Provide the (x, y) coordinate of the cell's center where the given text is located.  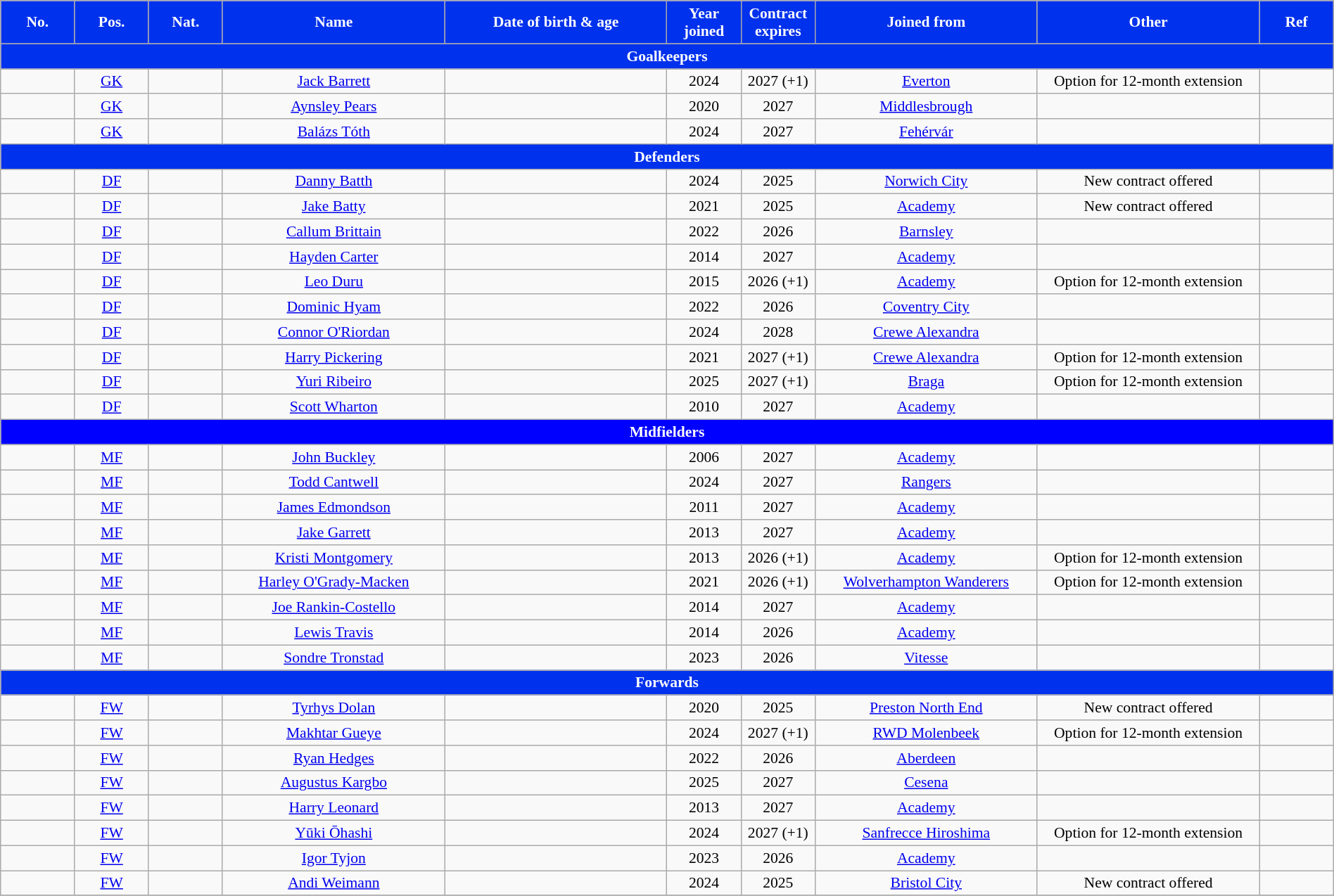
Harry Pickering (333, 357)
Sondre Tronstad (333, 658)
Yuri Ribeiro (333, 382)
Balázs Tóth (333, 132)
Nat. (186, 23)
Forwards (667, 683)
Coventry City (926, 307)
Joe Rankin-Costello (333, 608)
Ref (1296, 23)
Harry Leonard (333, 808)
Jake Garrett (333, 532)
Jack Barrett (333, 82)
Barnsley (926, 232)
Sanfrecce Hiroshima (926, 833)
Midfielders (667, 433)
Igor Tyjon (333, 858)
2028 (778, 332)
Preston North End (926, 708)
Callum Brittain (333, 232)
Leo Duru (333, 282)
Cesena (926, 783)
Other (1148, 23)
Contract expires (778, 23)
Aynsley Pears (333, 107)
Jake Batty (333, 207)
2015 (704, 282)
Joined from (926, 23)
No. (38, 23)
Augustus Kargbo (333, 783)
Middlesbrough (926, 107)
RWD Molenbeek (926, 733)
Vitesse (926, 658)
Makhtar Gueye (333, 733)
2010 (704, 407)
Date of birth & age (556, 23)
Todd Cantwell (333, 482)
2011 (704, 508)
Pos. (111, 23)
Goalkeepers (667, 56)
Wolverhampton Wanderers (926, 582)
Hayden Carter (333, 257)
2006 (704, 457)
Connor O'Riordan (333, 332)
John Buckley (333, 457)
Andi Weimann (333, 883)
Lewis Travis (333, 633)
Everton (926, 82)
James Edmondson (333, 508)
Yūki Ōhashi (333, 833)
Fehérvár (926, 132)
Scott Wharton (333, 407)
Year joined (704, 23)
Rangers (926, 482)
Tyrhys Dolan (333, 708)
Defenders (667, 157)
Ryan Hedges (333, 758)
Braga (926, 382)
Bristol City (926, 883)
Aberdeen (926, 758)
Kristi Montgomery (333, 558)
Danny Batth (333, 181)
Harley O'Grady-Macken (333, 582)
Dominic Hyam (333, 307)
Name (333, 23)
Norwich City (926, 181)
